Pinpoint the cell where the given text exists, returning its [X, Y] midpoint coordinate. 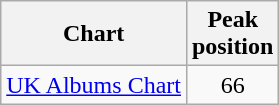
66 [232, 85]
UK Albums Chart [94, 85]
Peakposition [232, 34]
Chart [94, 34]
